Pinpoint the cell where the given text exists, returning its (x, y) midpoint coordinate. 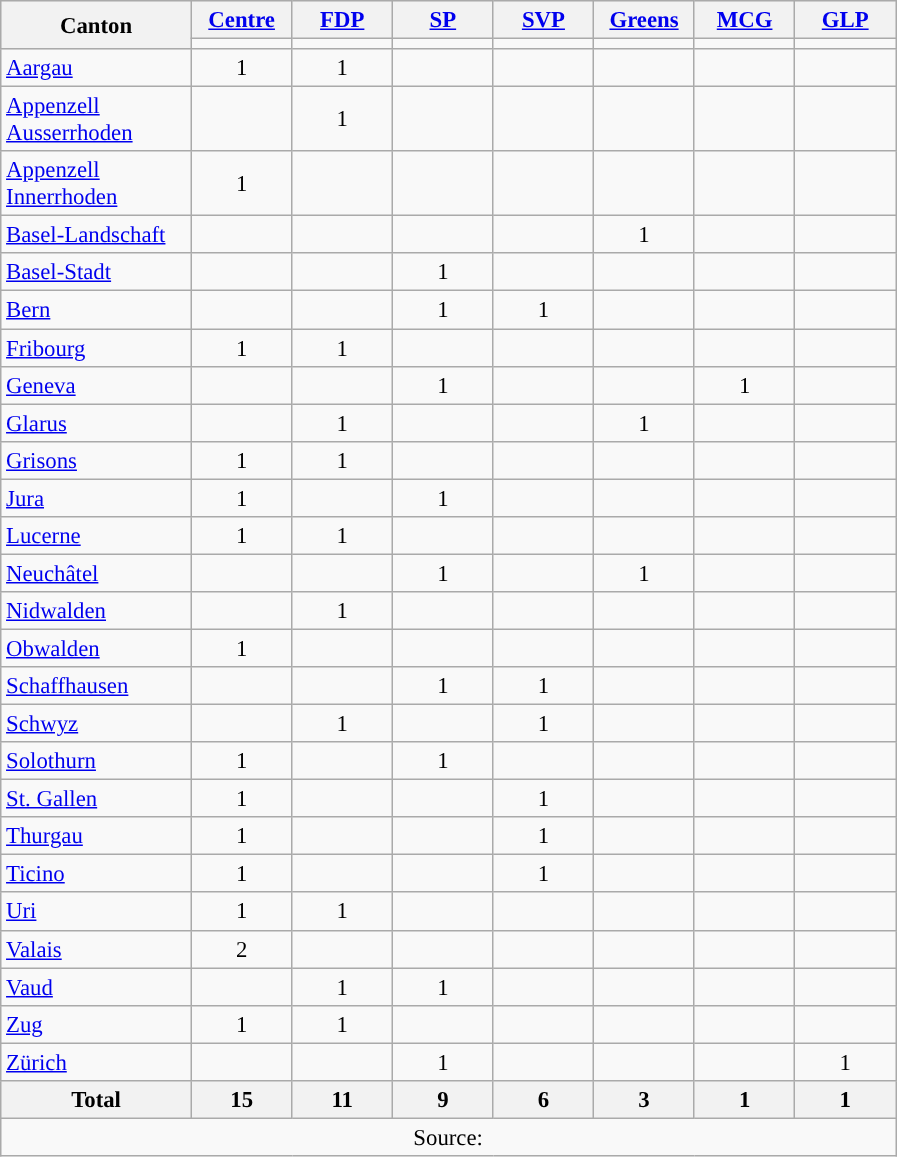
Uri (96, 912)
Schaffhausen (96, 686)
Grisons (96, 460)
Nidwalden (96, 611)
MCG (744, 20)
Greens (644, 20)
GLP (846, 20)
Aargau (96, 68)
Canton (96, 25)
Basel-Stadt (96, 273)
Zürich (96, 1062)
3 (644, 1100)
Zug (96, 1024)
SVP (544, 20)
6 (544, 1100)
Fribourg (96, 348)
Appenzell Ausserrhoden (96, 120)
Valais (96, 949)
Solothurn (96, 761)
Schwyz (96, 724)
Obwalden (96, 648)
Total (96, 1100)
Source: (448, 1137)
Centre (242, 20)
Vaud (96, 987)
Bern (96, 310)
15 (242, 1100)
Thurgau (96, 836)
Appenzell Innerrhoden (96, 184)
Basel-Landschaft (96, 235)
St. Gallen (96, 799)
Neuchâtel (96, 573)
Lucerne (96, 536)
2 (242, 949)
Jura (96, 498)
Geneva (96, 385)
SP (444, 20)
9 (444, 1100)
Ticino (96, 874)
Glarus (96, 423)
FDP (342, 20)
11 (342, 1100)
